Locate the cell with the specified text and output its (X, Y) center coordinate. 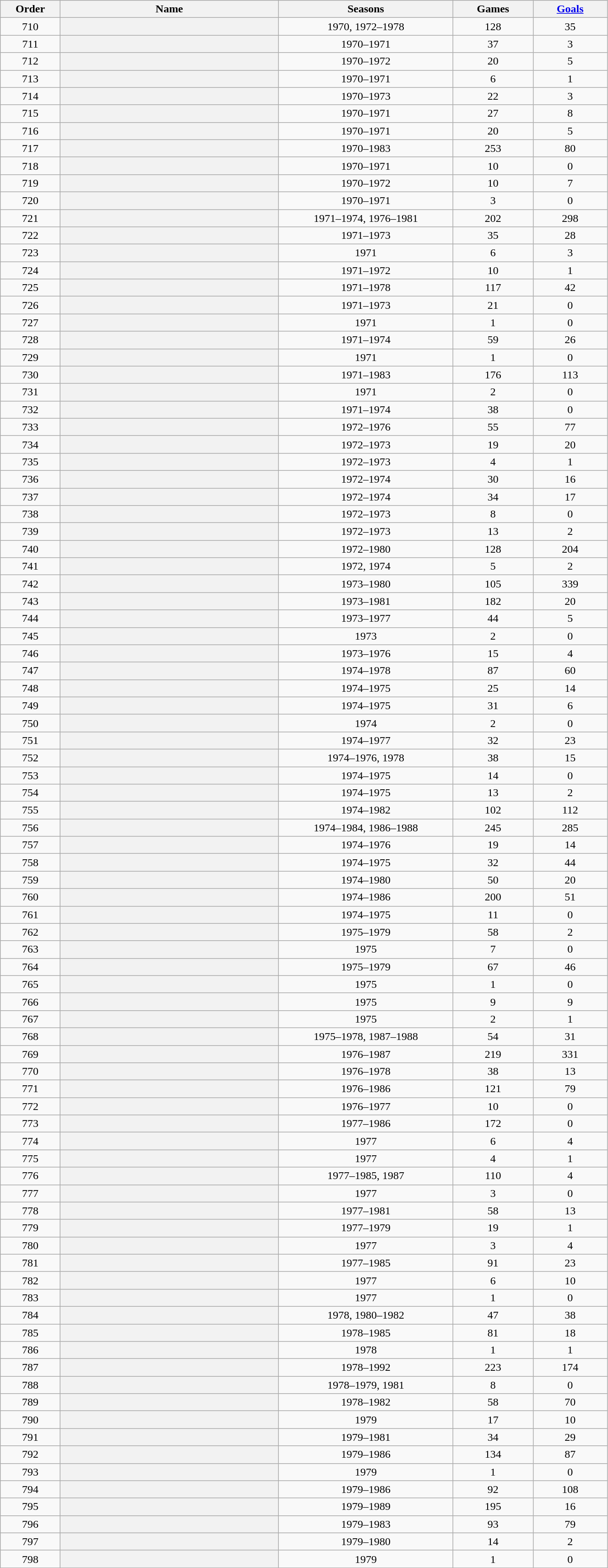
722 (30, 236)
195 (493, 1507)
712 (30, 61)
711 (30, 44)
1973–1980 (365, 584)
742 (30, 584)
1976–1978 (365, 1072)
51 (570, 897)
761 (30, 915)
772 (30, 1106)
60 (570, 671)
764 (30, 967)
1974–1980 (365, 880)
1978–1982 (365, 1402)
1974–1976 (365, 845)
1979–1983 (365, 1524)
253 (493, 148)
791 (30, 1437)
70 (570, 1402)
767 (30, 1019)
50 (493, 880)
176 (493, 375)
781 (30, 1263)
753 (30, 776)
792 (30, 1455)
787 (30, 1368)
81 (493, 1333)
1977–1985 (365, 1263)
731 (30, 392)
105 (493, 584)
Order (30, 9)
747 (30, 671)
1979–1981 (365, 1437)
1976–1986 (365, 1089)
30 (493, 479)
1971–1972 (365, 270)
245 (493, 828)
763 (30, 949)
718 (30, 166)
Goals (570, 9)
1977–1985, 1987 (365, 1176)
727 (30, 323)
26 (570, 340)
748 (30, 688)
1978, 1980–1982 (365, 1315)
798 (30, 1559)
1974–1986 (365, 897)
1974–1977 (365, 740)
723 (30, 253)
756 (30, 828)
716 (30, 131)
1972–1980 (365, 549)
770 (30, 1072)
113 (570, 375)
776 (30, 1176)
726 (30, 305)
92 (493, 1489)
1977–1981 (365, 1211)
1972–1976 (365, 427)
54 (493, 1036)
774 (30, 1141)
112 (570, 810)
298 (570, 218)
37 (493, 44)
1979–1989 (365, 1507)
719 (30, 183)
1970–1983 (365, 148)
174 (570, 1368)
117 (493, 288)
1970–1973 (365, 96)
102 (493, 810)
759 (30, 880)
788 (30, 1385)
765 (30, 984)
42 (570, 288)
762 (30, 932)
720 (30, 200)
751 (30, 740)
789 (30, 1402)
121 (493, 1089)
1974–1984, 1986–1988 (365, 828)
769 (30, 1054)
Name (169, 9)
745 (30, 636)
1978–1979, 1981 (365, 1385)
223 (493, 1368)
749 (30, 706)
710 (30, 27)
736 (30, 479)
773 (30, 1124)
793 (30, 1472)
750 (30, 723)
204 (570, 549)
794 (30, 1489)
735 (30, 462)
734 (30, 444)
29 (570, 1437)
732 (30, 410)
25 (493, 688)
134 (493, 1455)
1973–1976 (365, 653)
80 (570, 148)
728 (30, 340)
1972, 1974 (365, 566)
778 (30, 1211)
110 (493, 1176)
779 (30, 1228)
46 (570, 967)
743 (30, 601)
746 (30, 653)
1977–1986 (365, 1124)
715 (30, 113)
11 (493, 915)
755 (30, 810)
771 (30, 1089)
47 (493, 1315)
77 (570, 427)
Games (493, 9)
219 (493, 1054)
1970, 1972–1978 (365, 27)
93 (493, 1524)
768 (30, 1036)
758 (30, 862)
67 (493, 967)
714 (30, 96)
1973–1977 (365, 619)
752 (30, 758)
Seasons (365, 9)
285 (570, 828)
782 (30, 1280)
717 (30, 148)
1978–1985 (365, 1333)
202 (493, 218)
766 (30, 1002)
21 (493, 305)
1971–1978 (365, 288)
108 (570, 1489)
59 (493, 340)
200 (493, 897)
785 (30, 1333)
1975–1978, 1987–1988 (365, 1036)
1971–1983 (365, 375)
1978–1992 (365, 1368)
740 (30, 549)
1976–1977 (365, 1106)
1974–1982 (365, 810)
721 (30, 218)
27 (493, 113)
783 (30, 1298)
797 (30, 1541)
757 (30, 845)
1971–1974, 1976–1981 (365, 218)
1974–1976, 1978 (365, 758)
1979–1980 (365, 1541)
777 (30, 1193)
741 (30, 566)
725 (30, 288)
91 (493, 1263)
730 (30, 375)
1973 (365, 636)
738 (30, 514)
55 (493, 427)
28 (570, 236)
1976–1987 (365, 1054)
737 (30, 496)
784 (30, 1315)
796 (30, 1524)
1973–1981 (365, 601)
786 (30, 1350)
1974 (365, 723)
1978 (365, 1350)
729 (30, 357)
775 (30, 1158)
795 (30, 1507)
713 (30, 79)
733 (30, 427)
182 (493, 601)
724 (30, 270)
754 (30, 793)
744 (30, 619)
339 (570, 584)
760 (30, 897)
18 (570, 1333)
739 (30, 532)
172 (493, 1124)
780 (30, 1245)
1977–1979 (365, 1228)
1974–1978 (365, 671)
331 (570, 1054)
22 (493, 96)
790 (30, 1420)
